From the cell containing the given text, extract its center point as (x, y) coordinate. 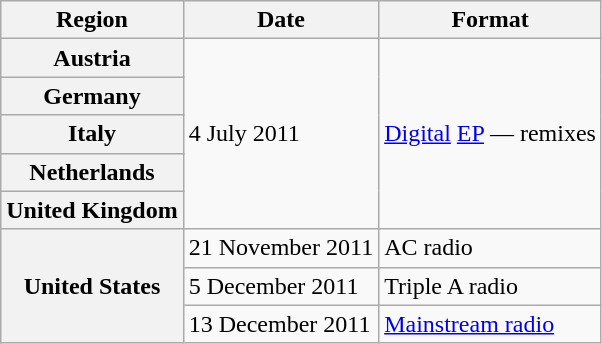
Italy (92, 134)
AC radio (490, 248)
13 December 2011 (280, 324)
5 December 2011 (280, 286)
Digital EP — remixes (490, 134)
Triple A radio (490, 286)
Format (490, 20)
Germany (92, 96)
Austria (92, 58)
Netherlands (92, 172)
United States (92, 286)
Mainstream radio (490, 324)
21 November 2011 (280, 248)
Region (92, 20)
4 July 2011 (280, 134)
Date (280, 20)
United Kingdom (92, 210)
